Find where the given text appears and provide that cell's center as [x, y] coordinate. 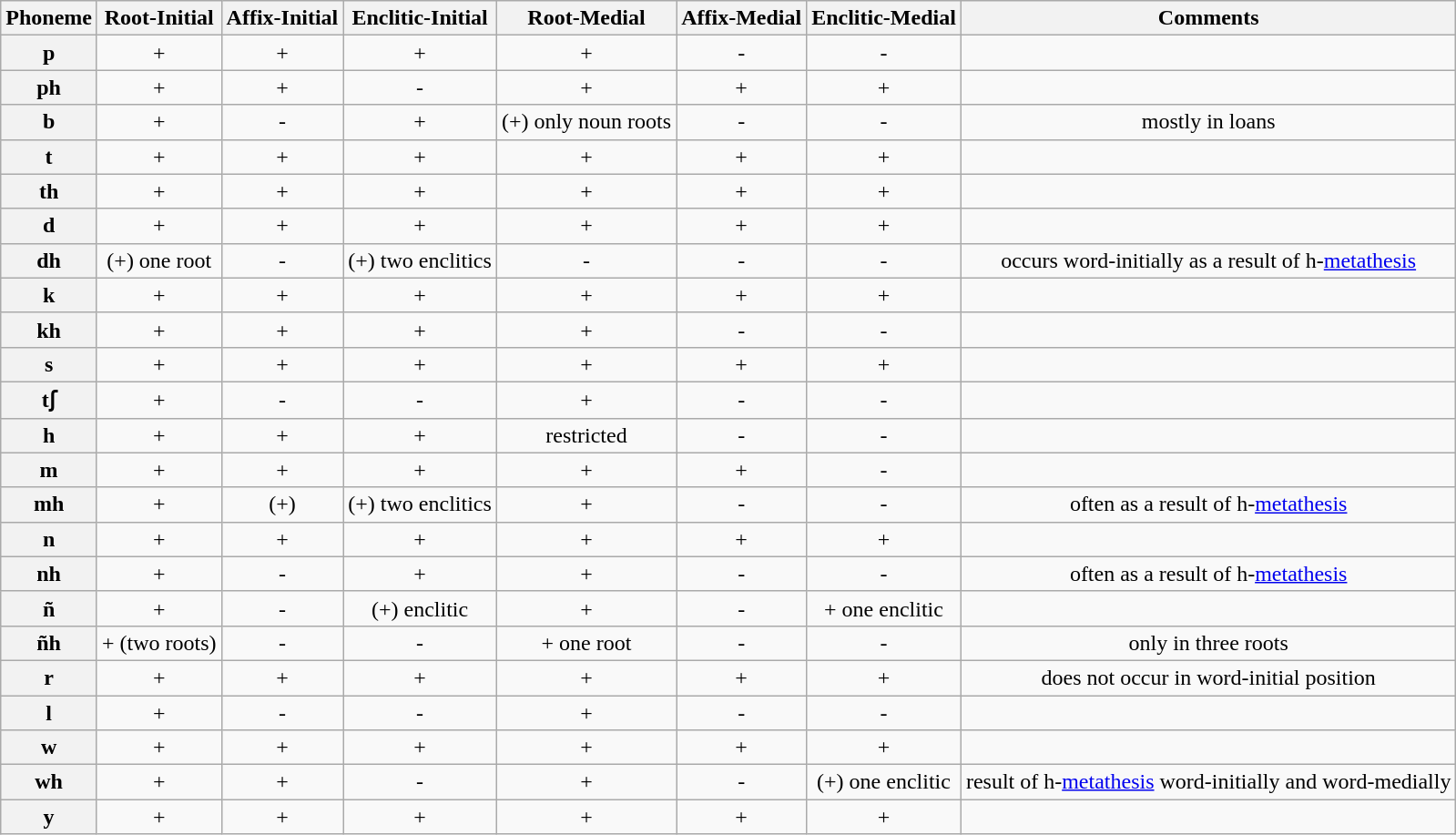
Enclitic-Initial [421, 18]
+ one root [586, 643]
ph [49, 87]
restricted [586, 435]
dh [49, 260]
only in three roots [1208, 643]
Affix-Initial [282, 18]
b [49, 122]
Root-Medial [586, 18]
kh [49, 330]
Affix-Medial [741, 18]
m [49, 470]
(+) only noun roots [586, 122]
does not occur in word-initial position [1208, 677]
mh [49, 504]
k [49, 295]
d [49, 226]
+ one enclitic [884, 608]
s [49, 364]
ñh [49, 643]
h [49, 435]
l [49, 713]
t [49, 157]
n [49, 539]
r [49, 677]
(+) one root [158, 260]
y [49, 817]
mostly in loans [1208, 122]
(+) [282, 504]
(+) enclitic [421, 608]
Comments [1208, 18]
+ (two roots) [158, 643]
Enclitic-Medial [884, 18]
(+) one enclitic [884, 782]
ñ [49, 608]
nh [49, 574]
Root-Initial [158, 18]
wh [49, 782]
occurs word-initially as a result of h-metathesis [1208, 260]
w [49, 748]
p [49, 53]
tʃ [49, 400]
Phoneme [49, 18]
result of h-metathesis word-initially and word-medially [1208, 782]
th [49, 191]
